Provide the (X, Y) coordinate of the cell's center where the given text is located.  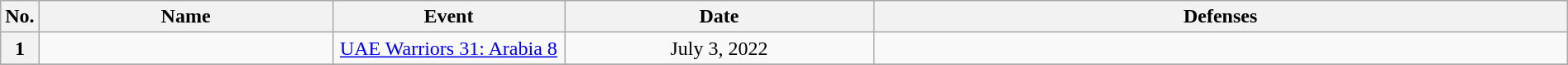
Defenses (1221, 17)
Date (719, 17)
UAE Warriors 31: Arabia 8 (448, 48)
Event (448, 17)
No. (20, 17)
Name (185, 17)
1 (20, 48)
July 3, 2022 (719, 48)
